Return the [X, Y] coordinate for the center point of the cell that contains the specified text.  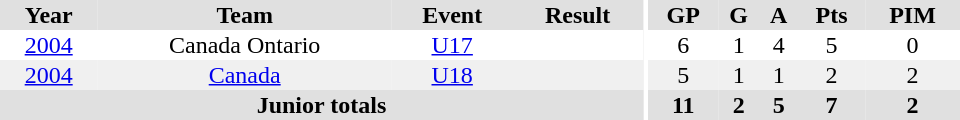
Event [452, 15]
Canada Ontario [244, 45]
U18 [452, 75]
G [738, 15]
GP [684, 15]
A [778, 15]
Junior totals [322, 105]
U17 [452, 45]
Pts [832, 15]
Canada [244, 75]
7 [832, 105]
11 [684, 105]
6 [684, 45]
4 [778, 45]
PIM [912, 15]
Year [48, 15]
0 [912, 45]
Team [244, 15]
Result [578, 15]
